For the text-containing cell, return its midpoint in [X, Y] coordinate format. 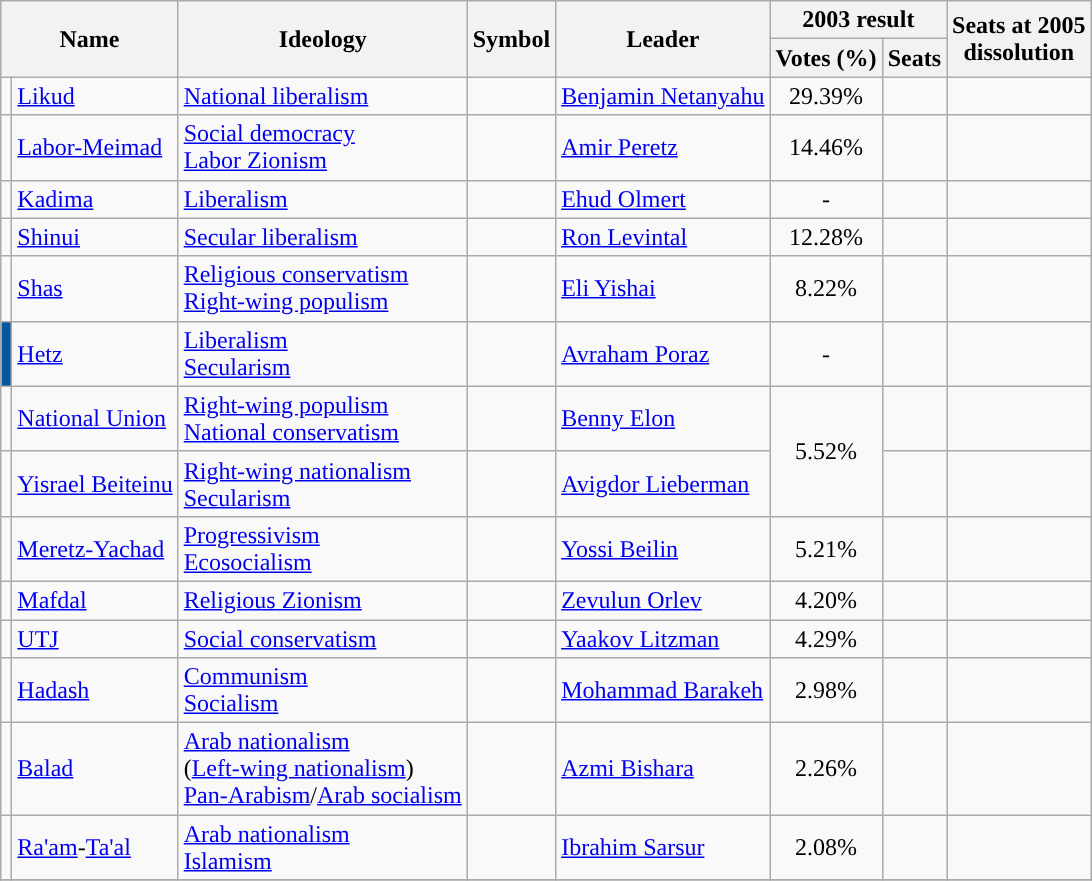
14.46% [826, 148]
Ron Levintal [663, 237]
UTJ [95, 639]
Seats [914, 58]
2.98% [826, 690]
Religious Zionism [322, 600]
Eli Yishai [663, 288]
Arab nationalismIslamism [322, 848]
Ra'am-Ta'al [95, 848]
Leader [663, 39]
Mafdal [95, 600]
Seats at 2005dissolution [1019, 39]
Right-wing nationalismSecularism [322, 484]
8.22% [826, 288]
2003 result [858, 20]
Ehud Olmert [663, 199]
5.52% [826, 451]
4.29% [826, 639]
Mohammad Barakeh [663, 690]
LiberalismSecularism [322, 354]
Labor-Meimad [95, 148]
Yossi Beilin [663, 548]
Amir Peretz [663, 148]
12.28% [826, 237]
Symbol [511, 39]
Name [90, 39]
National Union [95, 418]
Arab nationalism(Left-wing nationalism)Pan-Arabism/Arab socialism [322, 769]
Azmi Bishara [663, 769]
Balad [95, 769]
Ideology [322, 39]
Social democracyLabor Zionism [322, 148]
5.21% [826, 548]
2.26% [826, 769]
29.39% [826, 96]
Likud [95, 96]
Ibrahim Sarsur [663, 848]
Religious conservatismRight-wing populism [322, 288]
Avraham Poraz [663, 354]
Social conservatism [322, 639]
Secular liberalism [322, 237]
Votes (%) [826, 58]
Hetz [95, 354]
Benjamin Netanyahu [663, 96]
4.20% [826, 600]
Benny Elon [663, 418]
Kadima [95, 199]
Hadash [95, 690]
Liberalism [322, 199]
CommunismSocialism [322, 690]
2.08% [826, 848]
Avigdor Lieberman [663, 484]
National liberalism [322, 96]
Meretz-Yachad [95, 548]
Yaakov Litzman [663, 639]
Shinui [95, 237]
Shas [95, 288]
ProgressivismEcosocialism [322, 548]
Zevulun Orlev [663, 600]
Yisrael Beiteinu [95, 484]
Right-wing populismNational conservatism [322, 418]
